Locate the cell with the specified text and output its [X, Y] center coordinate. 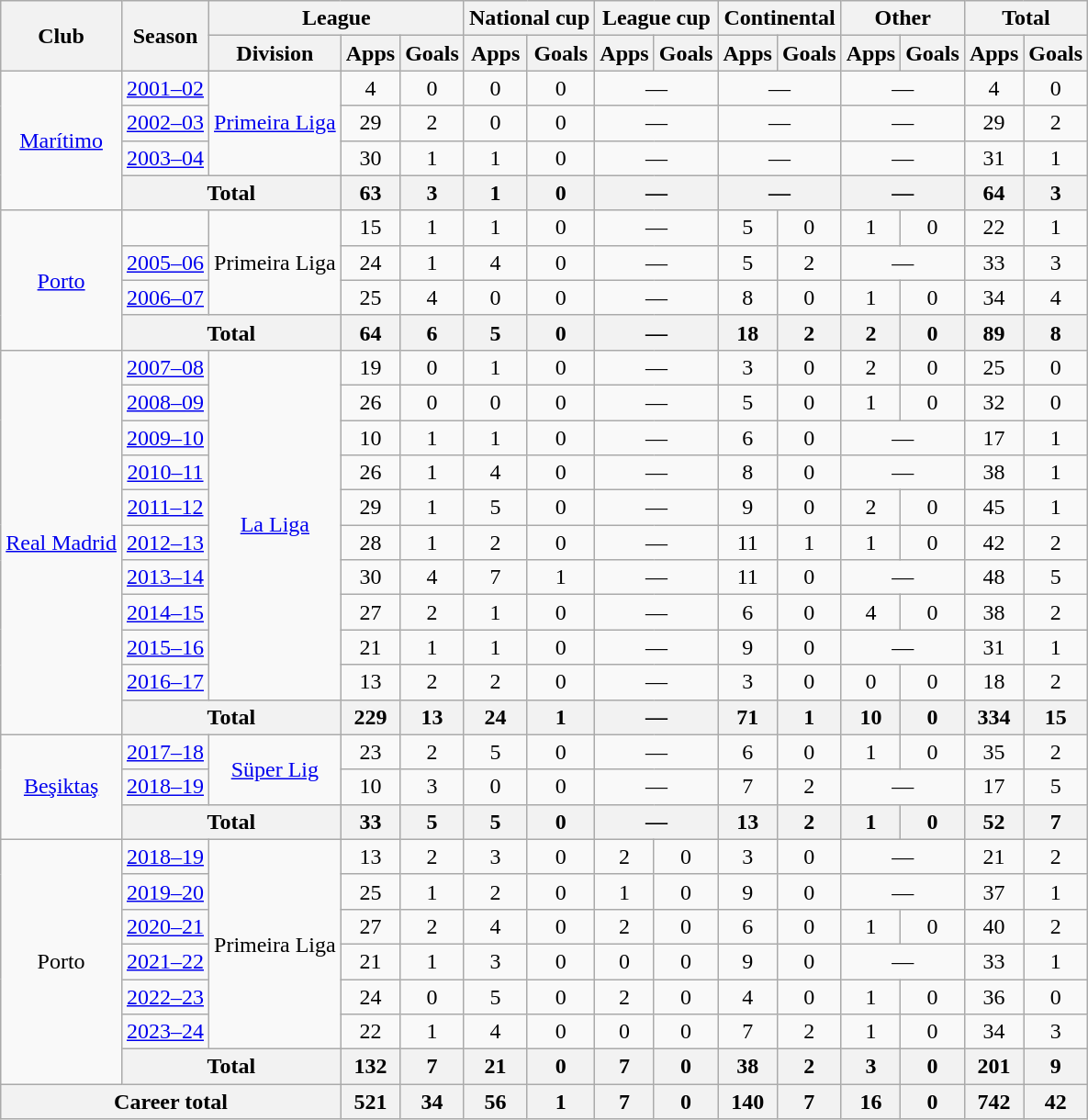
League [337, 18]
2020–21 [165, 926]
2011–12 [165, 508]
52 [993, 822]
Continental [780, 18]
89 [993, 332]
2008–09 [165, 402]
Career total [171, 1102]
229 [370, 717]
201 [993, 1067]
48 [993, 577]
19 [370, 367]
2021–22 [165, 961]
63 [370, 193]
Beşiktaş [62, 787]
La Liga [275, 525]
36 [993, 996]
40 [993, 926]
2019–20 [165, 891]
2006–07 [165, 297]
132 [370, 1067]
2022–23 [165, 996]
16 [870, 1102]
71 [747, 717]
2003–04 [165, 158]
Marítimo [62, 140]
2010–11 [165, 473]
Division [275, 53]
Club [62, 36]
56 [495, 1102]
2016–17 [165, 682]
2015–16 [165, 647]
2017–18 [165, 752]
37 [993, 891]
35 [993, 752]
2007–08 [165, 367]
League cup [656, 18]
Other [903, 18]
2013–14 [165, 577]
23 [370, 752]
334 [993, 717]
2014–15 [165, 612]
45 [993, 508]
32 [993, 402]
2009–10 [165, 438]
2012–13 [165, 543]
521 [370, 1102]
2002–03 [165, 123]
2023–24 [165, 1032]
140 [747, 1102]
742 [993, 1102]
28 [370, 543]
Real Madrid [62, 542]
Süper Lig [275, 769]
National cup [529, 18]
Season [165, 36]
2005–06 [165, 263]
2001–02 [165, 88]
